Pinpoint the cell where the given text exists, returning its [x, y] midpoint coordinate. 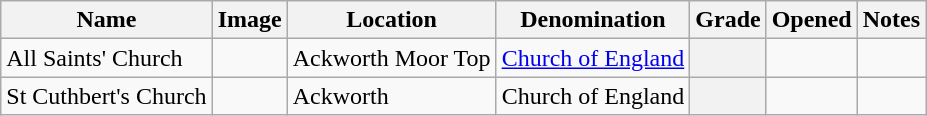
St Cuthbert's Church [106, 96]
Image [250, 20]
Name [106, 20]
Denomination [593, 20]
Notes [891, 20]
Opened [812, 20]
Ackworth [392, 96]
Location [392, 20]
Grade [728, 20]
All Saints' Church [106, 58]
Ackworth Moor Top [392, 58]
